Extract the (x, y) coordinate from the center of the cell holding the provided text.  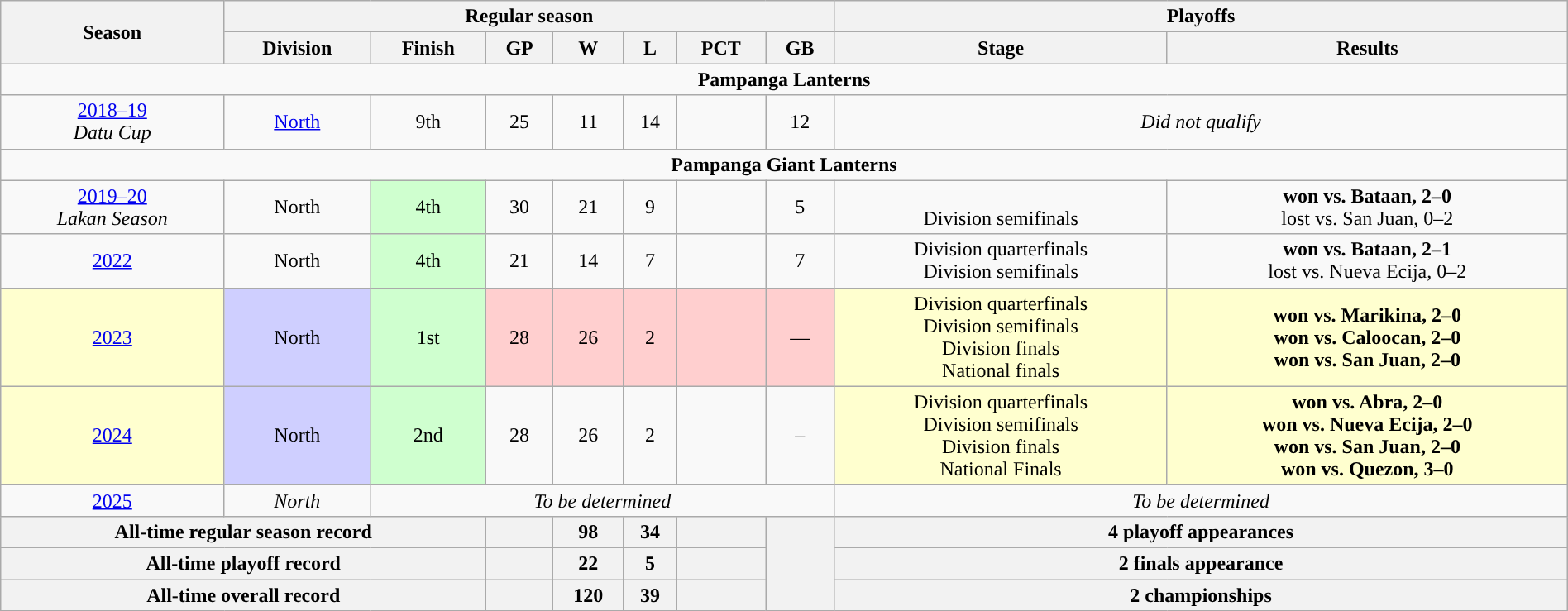
2023 (112, 337)
Season (112, 32)
39 (650, 594)
4 playoff appearances (1201, 532)
Results (1367, 48)
2019–20 Lakan Season (112, 207)
2 finals appearance (1201, 563)
All-time overall record (243, 594)
W (588, 48)
2024 (112, 435)
won vs. Abra, 2–0won vs. Nueva Ecija, 2–0won vs. San Juan, 2–0won vs. Quezon, 3–0 (1367, 435)
L (650, 48)
Division (298, 48)
won vs. Marikina, 2–0won vs. Caloocan, 2–0won vs. San Juan, 2–0 (1367, 337)
won vs. Bataan, 2–1lost vs. Nueva Ecija, 0–2 (1367, 261)
Did not qualify (1201, 122)
Pampanga Lanterns (784, 79)
– (801, 435)
GP (519, 48)
1st (428, 337)
Finish (428, 48)
2018–19 Datu Cup (112, 122)
11 (588, 122)
9 (650, 207)
2025 (112, 500)
PCT (721, 48)
22 (588, 563)
2 championships (1201, 594)
— (801, 337)
Regular season (529, 17)
2022 (112, 261)
Division quarterfinalsDivision semifinalsDivision finalsNational Finals (1001, 435)
30 (519, 207)
9th (428, 122)
Pampanga Giant Lanterns (784, 165)
2nd (428, 435)
Division semifinals (1001, 207)
25 (519, 122)
Stage (1001, 48)
Playoffs (1201, 17)
All-time playoff record (243, 563)
GB (801, 48)
98 (588, 532)
12 (801, 122)
All-time regular season record (243, 532)
Division quarterfinalsDivision semifinals (1001, 261)
won vs. Bataan, 2–0lost vs. San Juan, 0–2 (1367, 207)
Division quarterfinalsDivision semifinalsDivision finalsNational finals (1001, 337)
34 (650, 532)
120 (588, 594)
